Determine the (X, Y) coordinate at the center of the cell enclosing the given text.  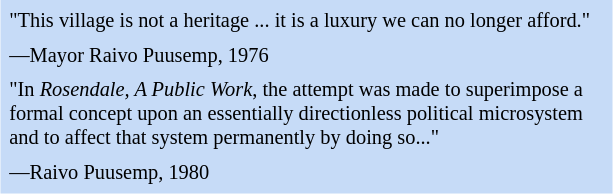
—Raivo Puusemp, 1980 (306, 172)
—Mayor Raivo Puusemp, 1976 (306, 56)
"This village is not a heritage ... it is a luxury we can no longer afford." (306, 22)
